Output the [X, Y] coordinate of the center of the cell containing the given text.  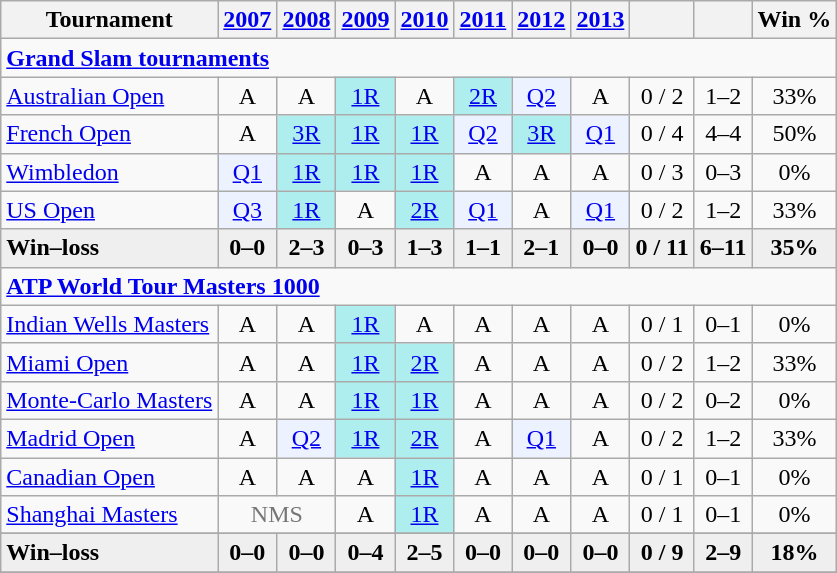
Win % [794, 20]
2–5 [424, 553]
Grand Slam tournaments [419, 58]
2009 [366, 20]
Wimbledon [110, 172]
Canadian Open [110, 477]
2007 [248, 20]
1–3 [424, 248]
Miami Open [110, 362]
Monte-Carlo Masters [110, 400]
Q3 [248, 210]
2011 [483, 20]
2013 [600, 20]
0 / 4 [662, 134]
4–4 [723, 134]
0 / 3 [662, 172]
50% [794, 134]
Indian Wells Masters [110, 324]
18% [794, 553]
2–3 [306, 248]
ATP World Tour Masters 1000 [419, 286]
2–9 [723, 553]
2012 [542, 20]
2008 [306, 20]
35% [794, 248]
0–4 [366, 553]
6–11 [723, 248]
0 / 11 [662, 248]
2–1 [542, 248]
US Open [110, 210]
0 / 9 [662, 553]
2010 [424, 20]
Madrid Open [110, 438]
0–2 [723, 400]
NMS [277, 515]
Shanghai Masters [110, 515]
1–1 [483, 248]
Tournament [110, 20]
French Open [110, 134]
Australian Open [110, 96]
